Extract the (x, y) coordinate from the center of the cell holding the provided text.  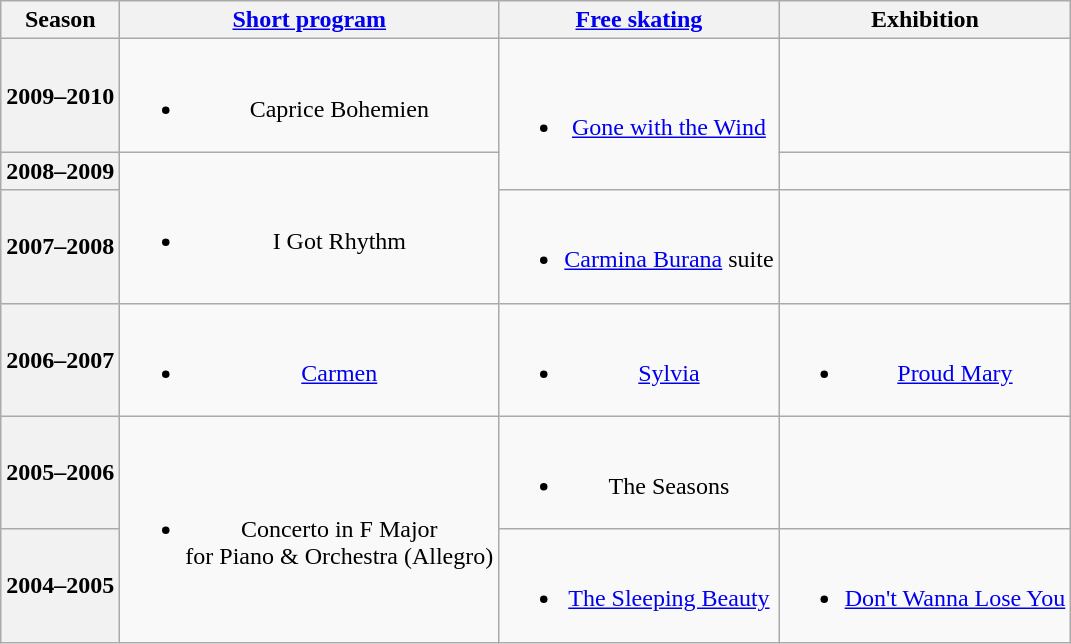
I Got Rhythm (310, 228)
The Sleeping Beauty (639, 586)
Concerto in F Major for Piano & Orchestra (Allegro) (310, 529)
2008–2009 (60, 171)
2007–2008 (60, 246)
2009–2010 (60, 96)
Proud Mary (925, 360)
Carmina Burana suite (639, 246)
2006–2007 (60, 360)
Short program (310, 20)
Sylvia (639, 360)
Caprice Bohemien (310, 96)
2004–2005 (60, 586)
The Seasons (639, 472)
Carmen (310, 360)
Exhibition (925, 20)
Season (60, 20)
Don't Wanna Lose You (925, 586)
Gone with the Wind (639, 114)
2005–2006 (60, 472)
Free skating (639, 20)
